Determine the (x, y) coordinate at the center of the cell enclosing the given text.  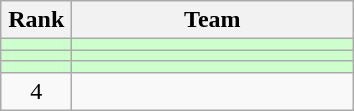
Rank (36, 20)
Team (212, 20)
4 (36, 91)
